Scan for the cell matching the given text and deliver its (x, y) coordinate at center. 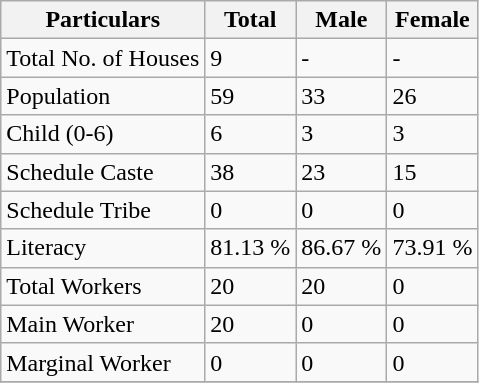
Child (0-6) (103, 134)
73.91 % (432, 248)
81.13 % (250, 248)
Male (342, 20)
38 (250, 172)
Schedule Tribe (103, 210)
Female (432, 20)
Particulars (103, 20)
Total No. of Houses (103, 58)
Population (103, 96)
26 (432, 96)
Schedule Caste (103, 172)
86.67 % (342, 248)
9 (250, 58)
Total (250, 20)
6 (250, 134)
15 (432, 172)
Literacy (103, 248)
Total Workers (103, 286)
59 (250, 96)
Main Worker (103, 324)
33 (342, 96)
23 (342, 172)
Marginal Worker (103, 362)
